Provide the (X, Y) coordinate of the cell's center where the given text is located.  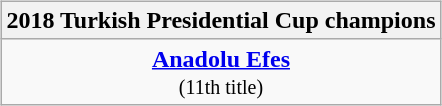
2018 Turkish Presidential Cup champions (221, 20)
Anadolu Efes(11th title) (221, 72)
